Provide the (X, Y) coordinate of the cell's center where the given text is located.  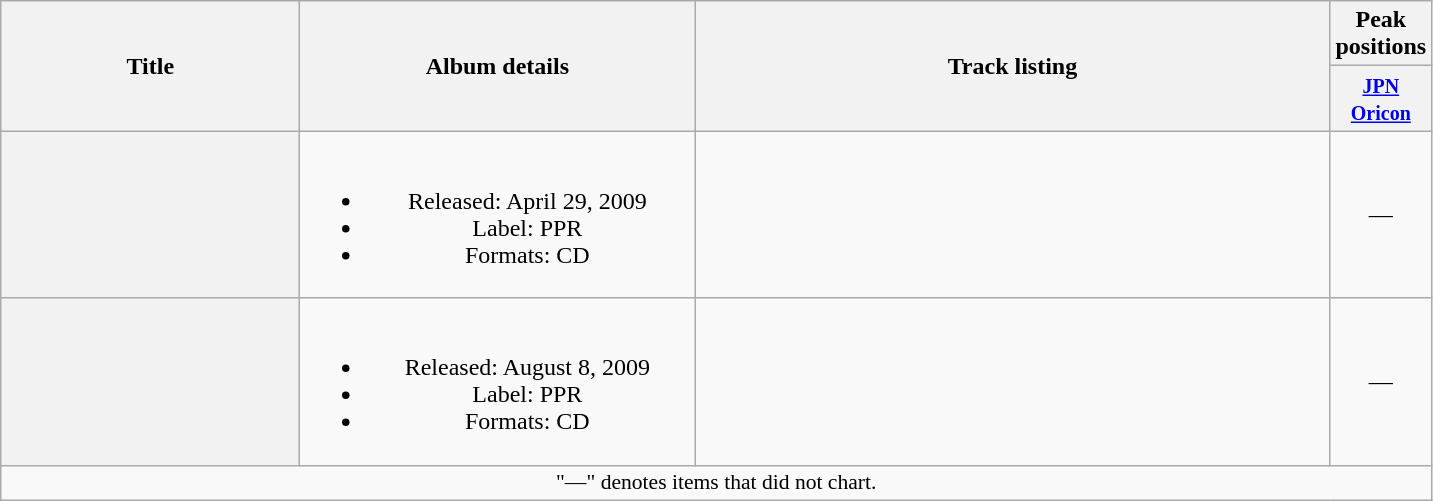
Title (150, 66)
Released: April 29, 2009 Label: PPRFormats: CD (498, 214)
Album details (498, 66)
Peak positions (1381, 34)
JPNOricon (1381, 98)
"—" denotes items that did not chart. (716, 483)
Track listing (1012, 66)
Released: August 8, 2009 Label: PPRFormats: CD (498, 382)
